For the text-containing cell, return its midpoint in [x, y] coordinate format. 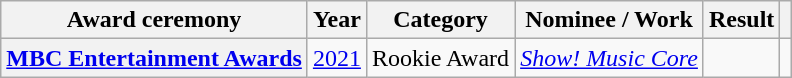
Nominee / Work [610, 20]
Year [336, 20]
Award ceremony [154, 20]
Result [741, 20]
Rookie Award [440, 58]
Category [440, 20]
2021 [336, 58]
MBC Entertainment Awards [154, 58]
Show! Music Core [610, 58]
